Detect which cell encompasses the target text, then output its (x, y) center coordinate. 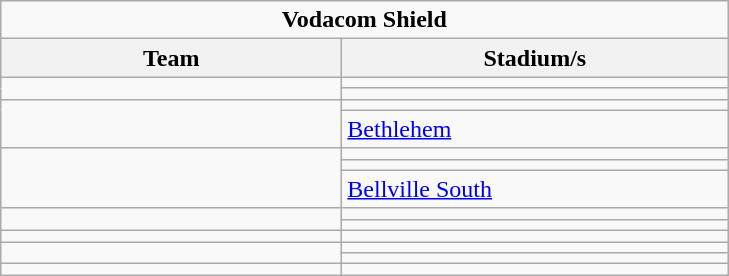
Bellville South (535, 189)
Bethlehem (535, 129)
Vodacom Shield (364, 20)
Stadium/s (535, 58)
Team (172, 58)
